Determine the (X, Y) coordinate at the center of the cell enclosing the given text.  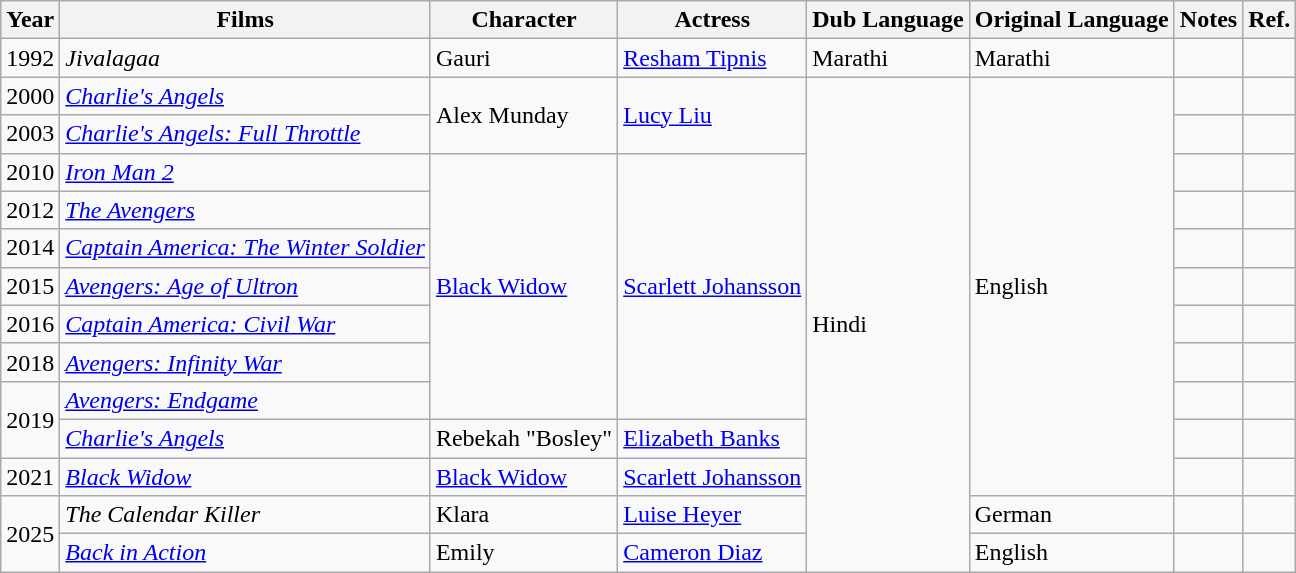
Notes (1208, 20)
Alex Munday (524, 115)
Resham Tipnis (712, 58)
Charlie's Angels: Full Throttle (246, 134)
The Calendar Killer (246, 515)
2015 (30, 286)
Year (30, 20)
2018 (30, 362)
Lucy Liu (712, 115)
Avengers: Age of Ultron (246, 286)
Emily (524, 553)
Captain America: Civil War (246, 324)
2014 (30, 248)
Back in Action (246, 553)
2003 (30, 134)
Captain America: The Winter Soldier (246, 248)
2019 (30, 419)
Iron Man 2 (246, 172)
1992 (30, 58)
Klara (524, 515)
Cameron Diaz (712, 553)
2000 (30, 96)
2016 (30, 324)
Ref. (1270, 20)
Character (524, 20)
Original Language (1072, 20)
Films (246, 20)
Hindi (888, 324)
Gauri (524, 58)
Rebekah "Bosley" (524, 438)
German (1072, 515)
Luise Heyer (712, 515)
Jivalagaa (246, 58)
2012 (30, 210)
Actress (712, 20)
2021 (30, 477)
Avengers: Infinity War (246, 362)
Elizabeth Banks (712, 438)
Avengers: Endgame (246, 400)
2010 (30, 172)
The Avengers (246, 210)
Dub Language (888, 20)
2025 (30, 534)
